Output the (X, Y) coordinate of the center of the cell containing the given text.  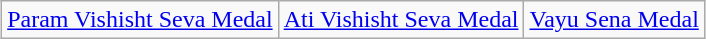
Vayu Sena Medal (614, 20)
Ati Vishisht Seva Medal (401, 20)
Param Vishisht Seva Medal (140, 20)
